Pinpoint the cell where the given text exists, returning its [x, y] midpoint coordinate. 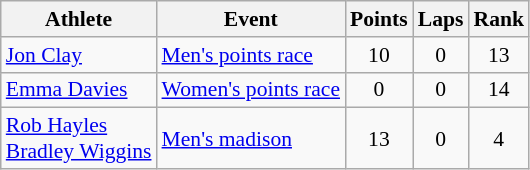
Rank [498, 19]
Jon Clay [79, 55]
Emma Davies [79, 90]
Athlete [79, 19]
Men's points race [252, 55]
Women's points race [252, 90]
10 [379, 55]
Laps [441, 19]
Points [379, 19]
14 [498, 90]
Men's madison [252, 138]
Rob HaylesBradley Wiggins [79, 138]
Event [252, 19]
4 [498, 138]
